For the text-containing cell, return its midpoint in (x, y) coordinate format. 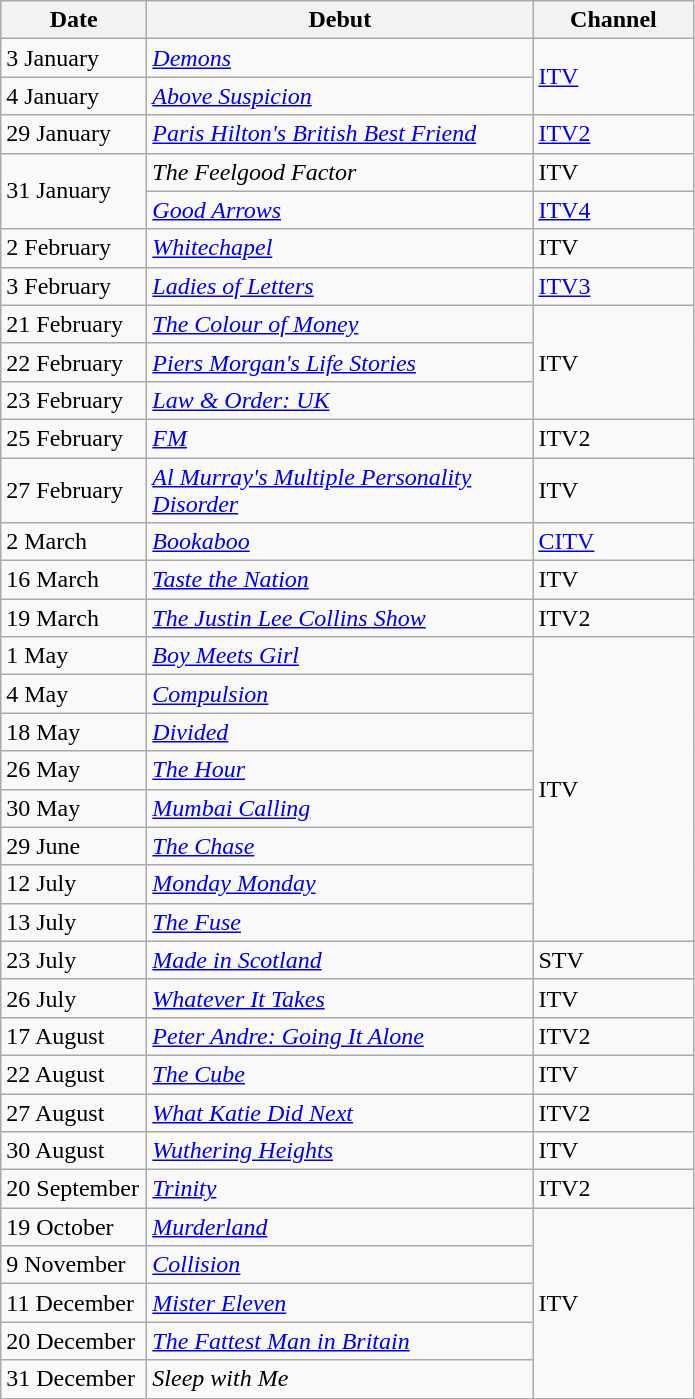
23 July (74, 960)
Channel (614, 20)
The Colour of Money (340, 324)
CITV (614, 542)
27 February (74, 490)
25 February (74, 438)
The Cube (340, 1074)
FM (340, 438)
20 September (74, 1189)
30 August (74, 1151)
The Fuse (340, 922)
12 July (74, 884)
Murderland (340, 1227)
Ladies of Letters (340, 286)
Collision (340, 1265)
21 February (74, 324)
18 May (74, 732)
Compulsion (340, 694)
17 August (74, 1036)
Demons (340, 58)
Above Suspicion (340, 96)
Mister Eleven (340, 1303)
Taste the Nation (340, 580)
Monday Monday (340, 884)
Mumbai Calling (340, 808)
Divided (340, 732)
Al Murray's Multiple Personality Disorder (340, 490)
Trinity (340, 1189)
Made in Scotland (340, 960)
ITV4 (614, 210)
26 July (74, 998)
22 February (74, 362)
19 October (74, 1227)
The Hour (340, 770)
29 January (74, 134)
29 June (74, 846)
30 May (74, 808)
The Justin Lee Collins Show (340, 618)
2 February (74, 248)
Debut (340, 20)
20 December (74, 1341)
Bookaboo (340, 542)
ITV3 (614, 286)
19 March (74, 618)
The Chase (340, 846)
16 March (74, 580)
STV (614, 960)
4 January (74, 96)
Paris Hilton's British Best Friend (340, 134)
Whatever It Takes (340, 998)
The Feelgood Factor (340, 172)
23 February (74, 400)
4 May (74, 694)
31 January (74, 191)
Wuthering Heights (340, 1151)
11 December (74, 1303)
Piers Morgan's Life Stories (340, 362)
9 November (74, 1265)
31 December (74, 1379)
22 August (74, 1074)
The Fattest Man in Britain (340, 1341)
Sleep with Me (340, 1379)
3 January (74, 58)
What Katie Did Next (340, 1113)
26 May (74, 770)
27 August (74, 1113)
13 July (74, 922)
Peter Andre: Going It Alone (340, 1036)
3 February (74, 286)
2 March (74, 542)
Whitechapel (340, 248)
Boy Meets Girl (340, 656)
Date (74, 20)
Law & Order: UK (340, 400)
1 May (74, 656)
Good Arrows (340, 210)
